Pinpoint the cell where the given text exists, returning its (x, y) midpoint coordinate. 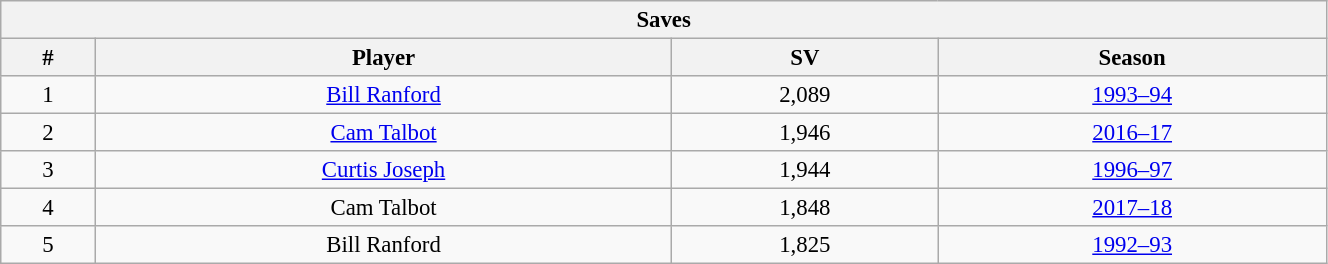
4 (48, 208)
5 (48, 245)
Player (383, 58)
1993–94 (1132, 95)
Saves (664, 20)
3 (48, 170)
SV (805, 58)
2017–18 (1132, 208)
2,089 (805, 95)
1,944 (805, 170)
Curtis Joseph (383, 170)
1,946 (805, 133)
Season (1132, 58)
1,825 (805, 245)
2 (48, 133)
# (48, 58)
1992–93 (1132, 245)
1996–97 (1132, 170)
1,848 (805, 208)
1 (48, 95)
2016–17 (1132, 133)
